Pinpoint the cell where the given text exists, returning its [X, Y] midpoint coordinate. 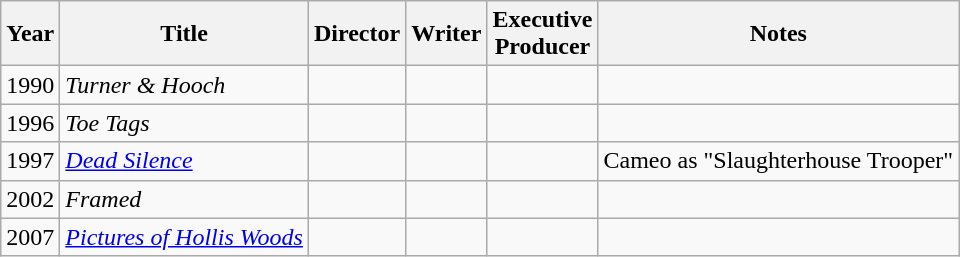
2007 [30, 237]
2002 [30, 199]
1990 [30, 85]
Framed [184, 199]
Toe Tags [184, 123]
1997 [30, 161]
Notes [778, 34]
Title [184, 34]
ExecutiveProducer [542, 34]
Cameo as "Slaughterhouse Trooper" [778, 161]
Pictures of Hollis Woods [184, 237]
Director [356, 34]
Dead Silence [184, 161]
Writer [446, 34]
1996 [30, 123]
Turner & Hooch [184, 85]
Year [30, 34]
